Return the [x, y] coordinate for the center point of the cell that contains the specified text.  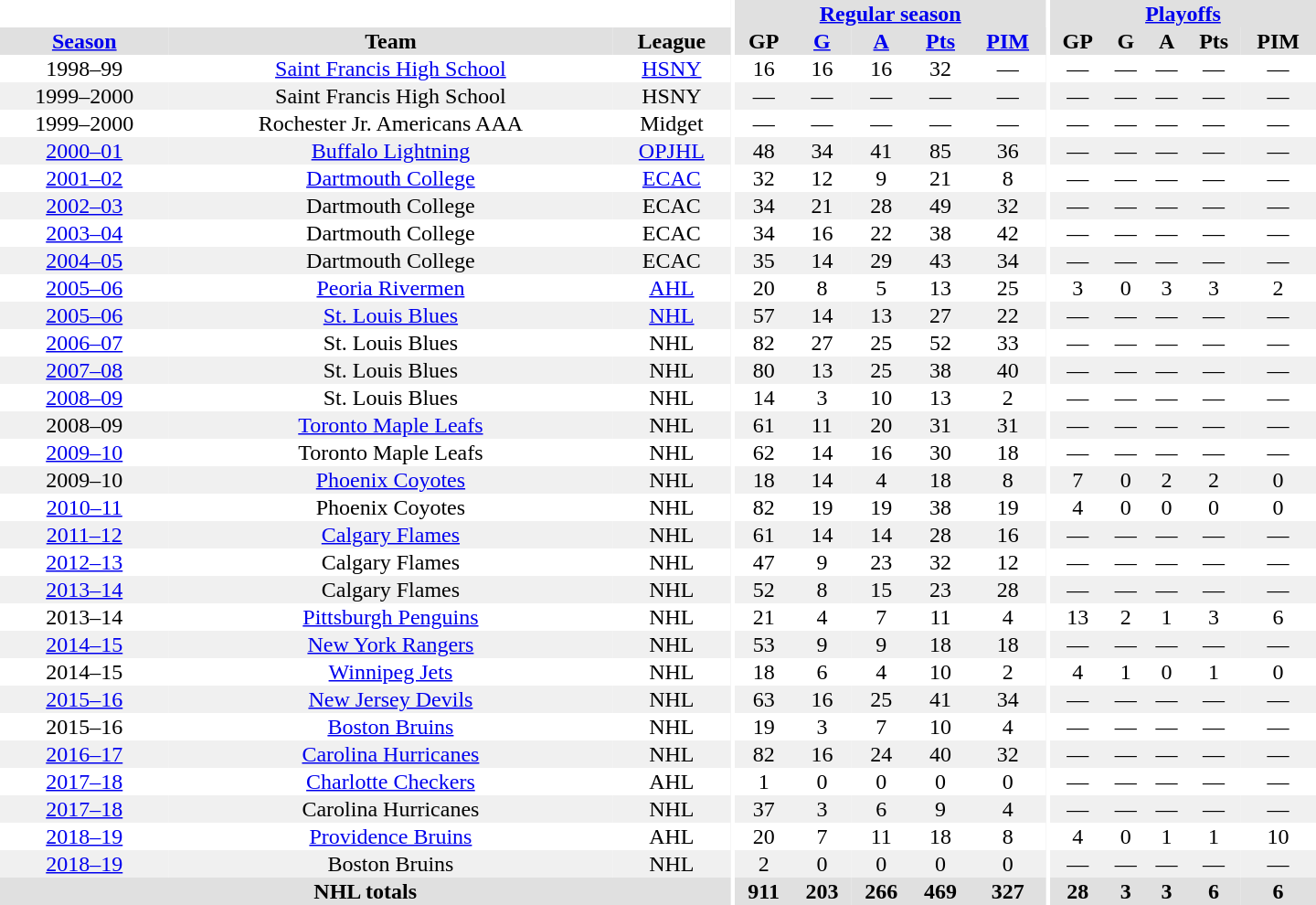
62 [764, 452]
49 [941, 206]
33 [1007, 343]
Charlotte Checkers [390, 782]
2006–07 [84, 343]
35 [764, 261]
Team [390, 41]
2004–05 [84, 261]
85 [941, 151]
30 [941, 452]
Winnipeg Jets [390, 672]
New York Rangers [390, 644]
Peoria Rivermen [390, 288]
2016–17 [84, 754]
36 [1007, 151]
New Jersey Devils [390, 699]
469 [941, 891]
37 [764, 809]
57 [764, 315]
Regular season [890, 14]
15 [881, 590]
Season [84, 41]
29 [881, 261]
2002–03 [84, 206]
2007–08 [84, 370]
1998–99 [84, 69]
42 [1007, 233]
2011–12 [84, 535]
2012–13 [84, 562]
Buffalo Lightning [390, 151]
203 [822, 891]
43 [941, 261]
327 [1007, 891]
80 [764, 370]
266 [881, 891]
2003–04 [84, 233]
Playoffs [1183, 14]
48 [764, 151]
2000–01 [84, 151]
Rochester Jr. Americans AAA [390, 123]
63 [764, 699]
2010–11 [84, 507]
NHL totals [366, 891]
Providence Bruins [390, 836]
OPJHL [671, 151]
League [671, 41]
Midget [671, 123]
911 [764, 891]
24 [881, 754]
5 [881, 288]
Pittsburgh Penguins [390, 617]
53 [764, 644]
47 [764, 562]
2001–02 [84, 178]
